Locate the cell with the specified text and output its [X, Y] center coordinate. 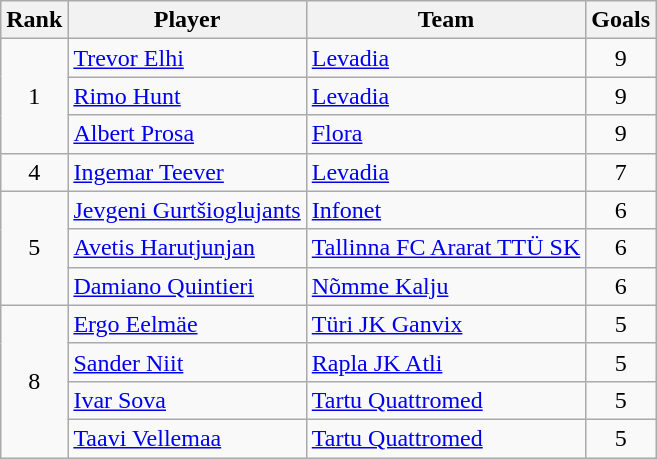
Damiano Quintieri [187, 286]
7 [621, 172]
Sander Niit [187, 362]
Tallinna FC Ararat TTÜ SK [446, 248]
Taavi Vellemaa [187, 438]
Albert Prosa [187, 134]
4 [34, 172]
Rapla JK Atli [446, 362]
Jevgeni Gurtšioglujants [187, 210]
8 [34, 381]
Trevor Elhi [187, 58]
Ingemar Teever [187, 172]
Nõmme Kalju [446, 286]
Infonet [446, 210]
Player [187, 20]
Rimo Hunt [187, 96]
Türi JK Ganvix [446, 324]
Flora [446, 134]
Goals [621, 20]
Team [446, 20]
1 [34, 96]
Ivar Sova [187, 400]
Ergo Eelmäe [187, 324]
Rank [34, 20]
Avetis Harutjunjan [187, 248]
